Extract the (x, y) coordinate from the center of the cell holding the provided text.  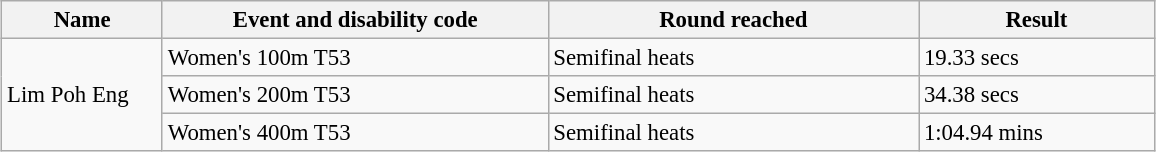
Event and disability code (355, 20)
34.38 secs (1037, 95)
Women's 100m T53 (355, 58)
Name (82, 20)
Women's 400m T53 (355, 133)
Result (1037, 20)
Lim Poh Eng (82, 96)
Women's 200m T53 (355, 95)
19.33 secs (1037, 58)
1:04.94 mins (1037, 133)
Round reached (734, 20)
